Return (x, y) of the center of cell containing provided text 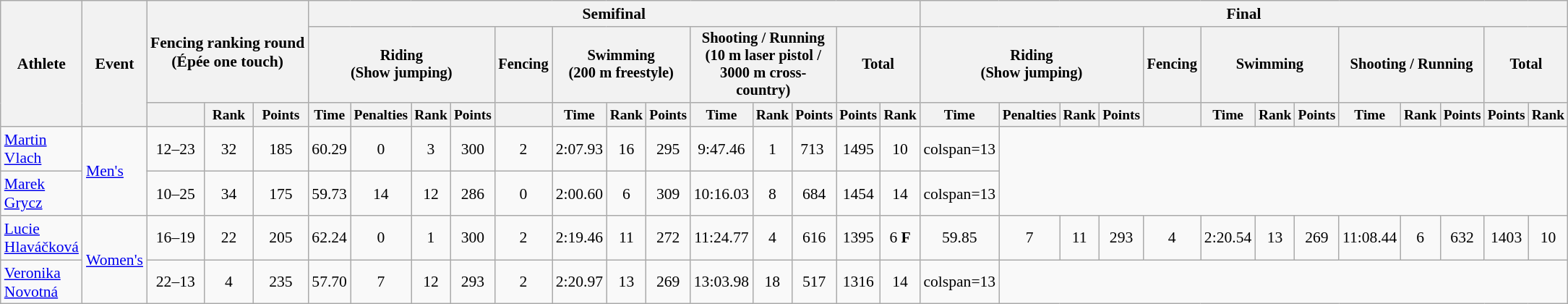
632 (1462, 237)
Martin Vlach (42, 149)
1403 (1507, 237)
6 F (901, 237)
Athlete (42, 64)
Shooting / Running (1411, 65)
59.85 (959, 237)
1454 (859, 194)
Event (114, 64)
Lucie Hlaváčková (42, 237)
12–23 (176, 149)
2:20.97 (580, 282)
Veronika Novotná (42, 282)
2:07.93 (580, 149)
684 (814, 194)
60.29 (330, 149)
8 (772, 194)
Shooting / Running(10 m laser pistol / 3000 m cross-country) (763, 65)
34 (229, 194)
11:08.44 (1369, 237)
Final (1243, 14)
11:24.77 (721, 237)
235 (280, 282)
9:47.46 (721, 149)
1395 (859, 237)
616 (814, 237)
1316 (859, 282)
Men's (114, 172)
713 (814, 149)
Women's (114, 260)
175 (280, 194)
Swimming(200 m freestyle) (622, 65)
22–13 (176, 282)
57.70 (330, 282)
10:16.03 (721, 194)
22 (229, 237)
3 (431, 149)
59.73 (330, 194)
16–19 (176, 237)
16 (626, 149)
10–25 (176, 194)
295 (668, 149)
517 (814, 282)
205 (280, 237)
Swimming (1269, 65)
2:00.60 (580, 194)
286 (473, 194)
185 (280, 149)
32 (229, 149)
272 (668, 237)
Marek Grycz (42, 194)
13:03.98 (721, 282)
62.24 (330, 237)
Fencing ranking round(Épée one touch) (227, 52)
309 (668, 194)
18 (772, 282)
Semifinal (614, 14)
1495 (859, 149)
2:20.54 (1228, 237)
2:19.46 (580, 237)
